Return [X, Y] of the center of cell containing provided text 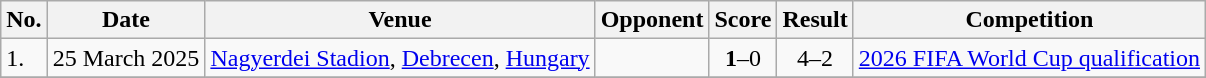
Result [815, 20]
No. [24, 20]
1–0 [743, 58]
4–2 [815, 58]
2026 FIFA World Cup qualification [1029, 58]
Venue [400, 20]
Date [126, 20]
1. [24, 58]
Score [743, 20]
Nagyerdei Stadion, Debrecen, Hungary [400, 58]
Competition [1029, 20]
25 March 2025 [126, 58]
Opponent [652, 20]
